From the cell containing the given text, extract its center point as [X, Y] coordinate. 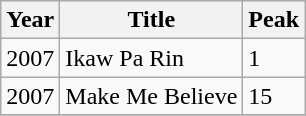
1 [274, 58]
15 [274, 96]
Year [30, 20]
Make Me Believe [152, 96]
Ikaw Pa Rin [152, 58]
Peak [274, 20]
Title [152, 20]
